Return the [x, y] coordinate for the center point of the cell that contains the specified text.  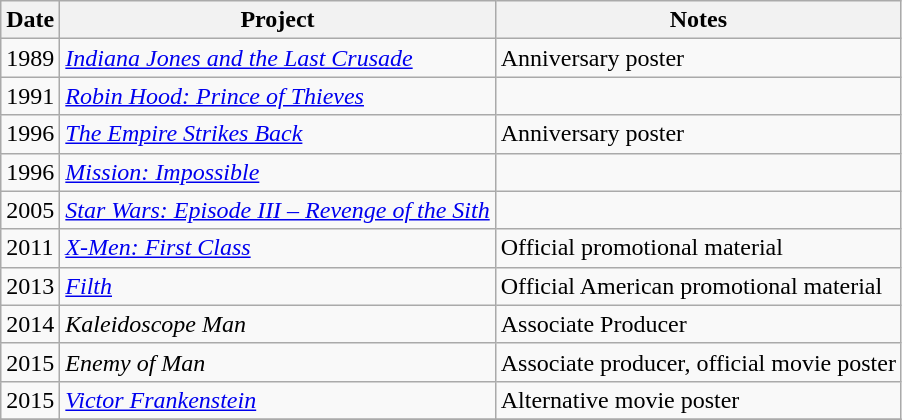
Notes [698, 20]
Alternative movie poster [698, 400]
Enemy of Man [278, 362]
2005 [30, 210]
Kaleidoscope Man [278, 324]
Associate Producer [698, 324]
Indiana Jones and the Last Crusade [278, 58]
The Empire Strikes Back [278, 134]
Star Wars: Episode III – Revenge of the Sith [278, 210]
Mission: Impossible [278, 172]
Robin Hood: Prince of Thieves [278, 96]
2011 [30, 248]
Official promotional material [698, 248]
Victor Frankenstein [278, 400]
X-Men: First Class [278, 248]
Project [278, 20]
2013 [30, 286]
Associate producer, official movie poster [698, 362]
Date [30, 20]
1989 [30, 58]
1991 [30, 96]
2014 [30, 324]
Filth [278, 286]
Official American promotional material [698, 286]
